Determine the (x, y) coordinate at the center of the cell enclosing the given text.  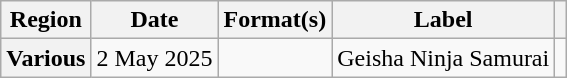
2 May 2025 (154, 58)
Label (444, 20)
Region (46, 20)
Geisha Ninja Samurai (444, 58)
Format(s) (275, 20)
Various (46, 58)
Date (154, 20)
